Scan for the cell matching the given text and deliver its [x, y] coordinate at center. 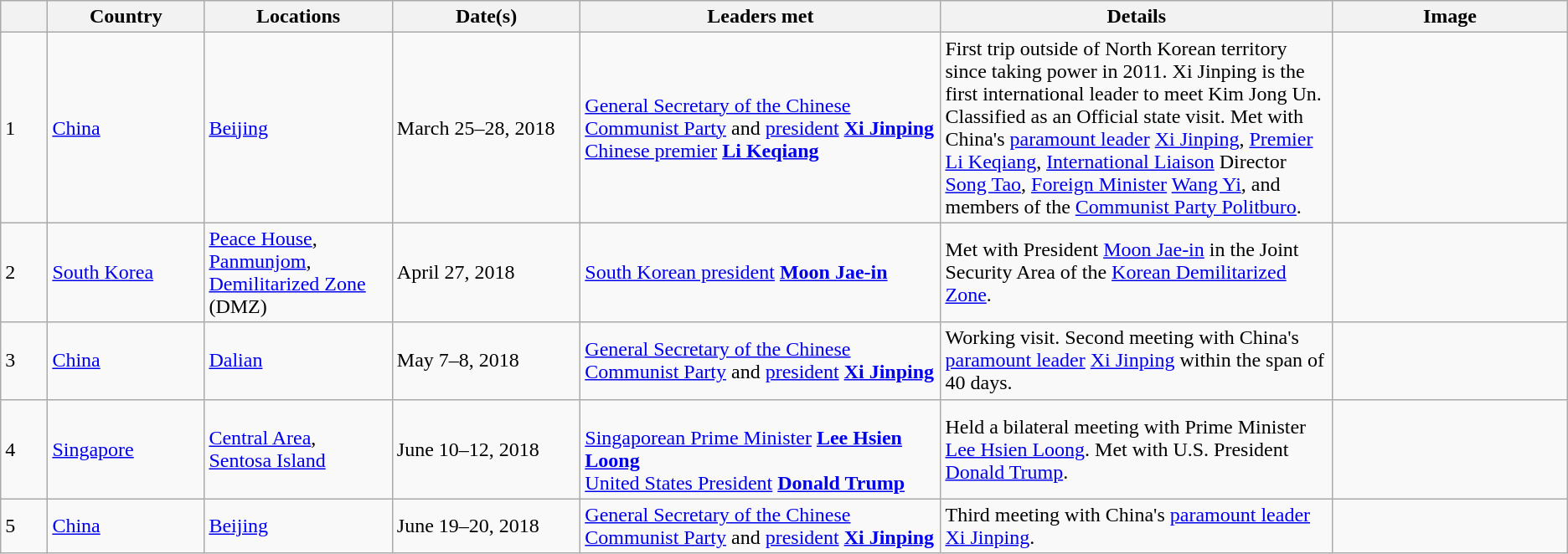
May 7–8, 2018 [486, 361]
Singapore [126, 449]
Locations [298, 17]
5 [24, 526]
June 19–20, 2018 [486, 526]
Singaporean Prime Minister Lee Hsien Loong United States President Donald Trump [761, 449]
April 27, 2018 [486, 273]
Working visit. Second meeting with China's paramount leader Xi Jinping within the span of 40 days. [1137, 361]
Met with President Moon Jae-in in the Joint Security Area of the Korean Demilitarized Zone. [1137, 273]
Country [126, 17]
Central Area,Sentosa Island [298, 449]
Dalian [298, 361]
2 [24, 273]
Date(s) [486, 17]
1 [24, 127]
4 [24, 449]
Details [1137, 17]
Held a bilateral meeting with Prime Minister Lee Hsien Loong. Met with U.S. President Donald Trump. [1137, 449]
South Korean president Moon Jae-in [761, 273]
June 10–12, 2018 [486, 449]
Image [1451, 17]
Third meeting with China's paramount leader Xi Jinping. [1137, 526]
3 [24, 361]
Leaders met [761, 17]
Peace House, Panmunjom, Demilitarized Zone (DMZ) [298, 273]
March 25–28, 2018 [486, 127]
South Korea [126, 273]
General Secretary of the Chinese Communist Party and president Xi Jinping Chinese premier Li Keqiang [761, 127]
